Extract the (X, Y) coordinate from the center of the cell holding the provided text.  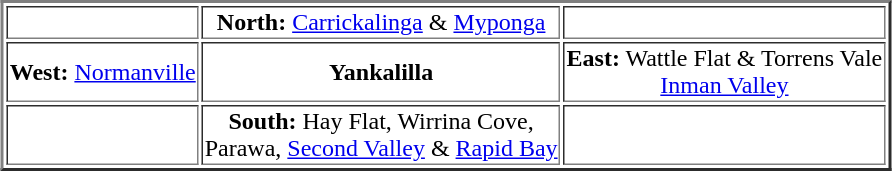
West: Normanville (103, 72)
North: Carrickalinga & Myponga (382, 22)
East: Wattle Flat & Torrens Vale Inman Valley (725, 72)
Yankalilla (382, 72)
South: Hay Flat, Wirrina Cove,Parawa, Second Valley & Rapid Bay (382, 135)
